Determine the [X, Y] coordinate at the center of the cell enclosing the given text.  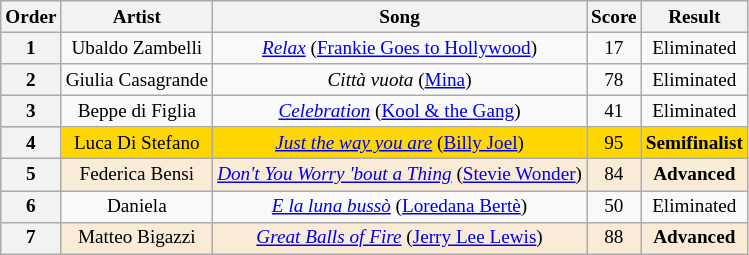
95 [614, 143]
Song [400, 17]
Città vuota (Mina) [400, 80]
Artist [136, 17]
Relax (Frankie Goes to Hollywood) [400, 48]
5 [31, 175]
Order [31, 17]
4 [31, 143]
2 [31, 80]
7 [31, 238]
Semifinalist [694, 143]
84 [614, 175]
Just the way you are (Billy Joel) [400, 143]
Matteo Bigazzi [136, 238]
Great Balls of Fire (Jerry Lee Lewis) [400, 238]
Don't You Worry 'bout a Thing (Stevie Wonder) [400, 175]
78 [614, 80]
Federica Bensi [136, 175]
Result [694, 17]
Luca Di Stefano [136, 143]
41 [614, 111]
Giulia Casagrande [136, 80]
17 [614, 48]
6 [31, 206]
3 [31, 111]
E la luna bussò (Loredana Bertè) [400, 206]
Ubaldo Zambelli [136, 48]
Beppe di Figlia [136, 111]
88 [614, 238]
1 [31, 48]
Daniela [136, 206]
50 [614, 206]
Score [614, 17]
Celebration (Kool & the Gang) [400, 111]
